Capture the cell that displays the provided text and extract its (X, Y) central coordinate. 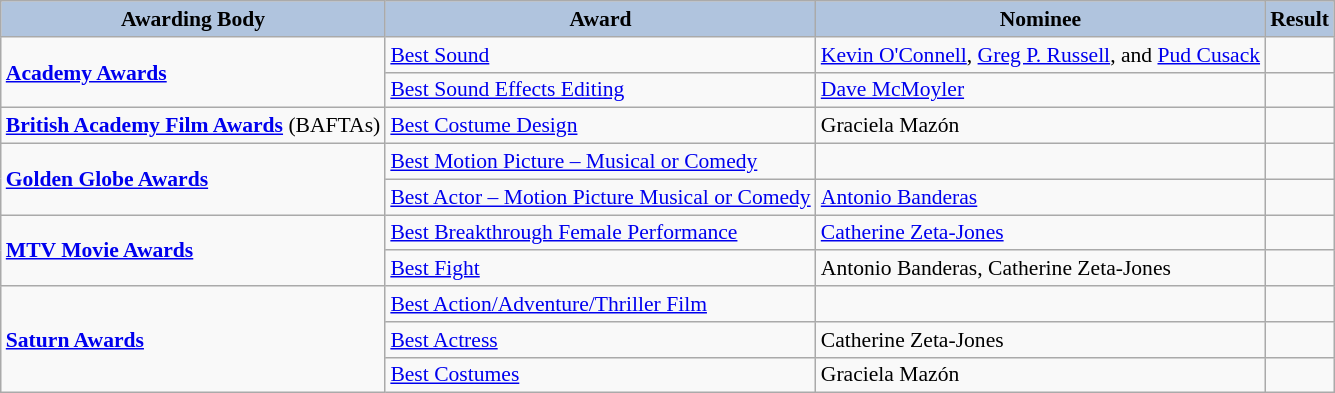
Award (600, 19)
Antonio Banderas, Catherine Zeta-Jones (1040, 269)
Best Breakthrough Female Performance (600, 233)
Best Sound (600, 55)
MTV Movie Awards (194, 250)
Best Fight (600, 269)
Best Action/Adventure/Thriller Film (600, 304)
Best Sound Effects Editing (600, 90)
Dave McMoyler (1040, 90)
Golden Globe Awards (194, 180)
Best Costume Design (600, 126)
Best Actor – Motion Picture Musical or Comedy (600, 197)
Best Motion Picture – Musical or Comedy (600, 162)
Best Actress (600, 340)
Kevin O'Connell, Greg P. Russell, and Pud Cusack (1040, 55)
Best Costumes (600, 375)
British Academy Film Awards (BAFTAs) (194, 126)
Antonio Banderas (1040, 197)
Awarding Body (194, 19)
Result (1300, 19)
Saturn Awards (194, 340)
Nominee (1040, 19)
Academy Awards (194, 72)
